Find where the given text appears and provide that cell's center as (x, y) coordinate. 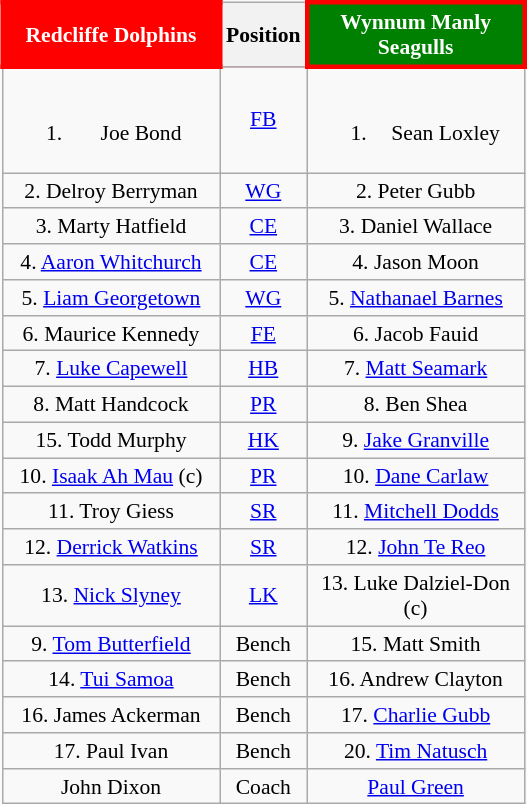
6. Jacob Fauid (416, 333)
4. Jason Moon (416, 262)
16. James Ackerman (110, 715)
15. Matt Smith (416, 644)
10. Dane Carlaw (416, 476)
John Dixon (110, 786)
14. Tui Samoa (110, 679)
7. Luke Capewell (110, 369)
FB (264, 120)
HK (264, 440)
11. Mitchell Dodds (416, 511)
20. Tim Natusch (416, 751)
5. Liam Georgetown (110, 298)
FE (264, 333)
Redcliffe Dolphins (110, 35)
9. Jake Granville (416, 440)
10. Isaak Ah Mau (c) (110, 476)
Sean Loxley (416, 120)
7. Matt Seamark (416, 369)
8. Ben Shea (416, 405)
15. Todd Murphy (110, 440)
5. Nathanael Barnes (416, 298)
17. Charlie Gubb (416, 715)
9. Tom Butterfield (110, 644)
16. Andrew Clayton (416, 679)
Coach (264, 786)
Joe Bond (110, 120)
LK (264, 596)
2. Peter Gubb (416, 191)
12. Derrick Watkins (110, 547)
Position (264, 35)
3. Marty Hatfield (110, 226)
13. Luke Dalziel-Don (c) (416, 596)
Wynnum Manly Seagulls (416, 35)
3. Daniel Wallace (416, 226)
HB (264, 369)
11. Troy Giess (110, 511)
8. Matt Handcock (110, 405)
6. Maurice Kennedy (110, 333)
17. Paul Ivan (110, 751)
Paul Green (416, 786)
12. John Te Reo (416, 547)
4. Aaron Whitchurch (110, 262)
2. Delroy Berryman (110, 191)
13. Nick Slyney (110, 596)
